Return [x, y] of the center of cell containing provided text 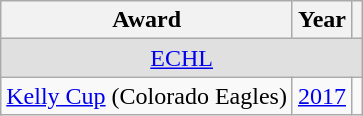
Award [147, 20]
2017 [322, 96]
ECHL [182, 58]
Year [322, 20]
Kelly Cup (Colorado Eagles) [147, 96]
